Detect which cell encompasses the target text, then output its (X, Y) center coordinate. 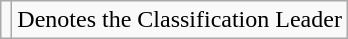
Denotes the Classification Leader (180, 20)
